Extract the (X, Y) coordinate from the center of the cell holding the provided text.  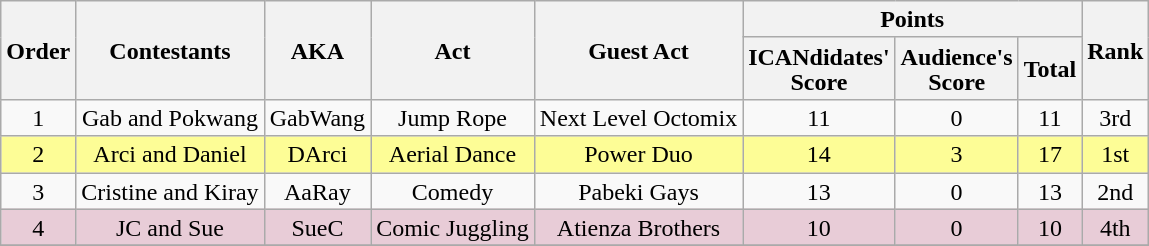
Contestants (170, 50)
Comic Juggling (453, 228)
Jump Rope (453, 118)
1st (1116, 154)
Aerial Dance (453, 154)
3rd (1116, 118)
Atienza Brothers (638, 228)
ICANdidates'Score (819, 68)
DArci (317, 154)
Act (453, 50)
4 (38, 228)
4th (1116, 228)
Order (38, 50)
SueC (317, 228)
AKA (317, 50)
Rank (1116, 50)
Power Duo (638, 154)
Cristine and Kiray (170, 190)
Guest Act (638, 50)
2 (38, 154)
1 (38, 118)
JC and Sue (170, 228)
GabWang (317, 118)
Audience'sScore (956, 68)
Next Level Octomix (638, 118)
14 (819, 154)
2nd (1116, 190)
17 (1050, 154)
AaRay (317, 190)
Comedy (453, 190)
Gab and Pokwang (170, 118)
Arci and Daniel (170, 154)
Points (912, 20)
Total (1050, 68)
Pabeki Gays (638, 190)
